Detect which cell encompasses the target text, then output its (X, Y) center coordinate. 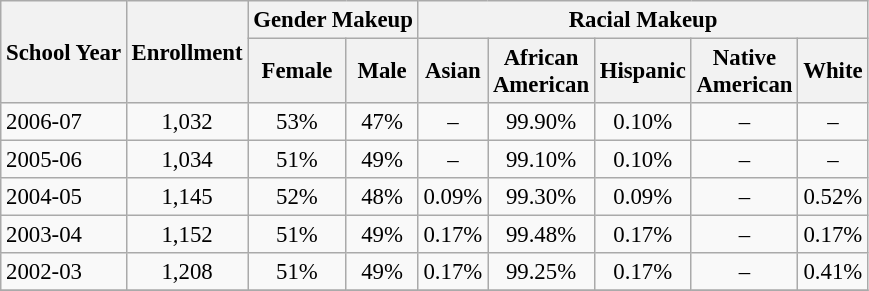
47% (382, 122)
Native American (744, 72)
52% (297, 197)
1,145 (187, 197)
99.10% (542, 160)
Gender Makeup (333, 20)
48% (382, 197)
Asian (452, 72)
African American (542, 72)
1,034 (187, 160)
0.52% (833, 197)
99.48% (542, 235)
99.90% (542, 122)
Enrollment (187, 52)
2004-05 (64, 197)
2003-04 (64, 235)
1,152 (187, 235)
Racial Makeup (643, 20)
2006-07 (64, 122)
Female (297, 72)
Hispanic (642, 72)
Male (382, 72)
53% (297, 122)
2005-06 (64, 160)
99.30% (542, 197)
White (833, 72)
School Year (64, 52)
1,032 (187, 122)
